Return the [x, y] coordinate for the center point of the cell that contains the specified text.  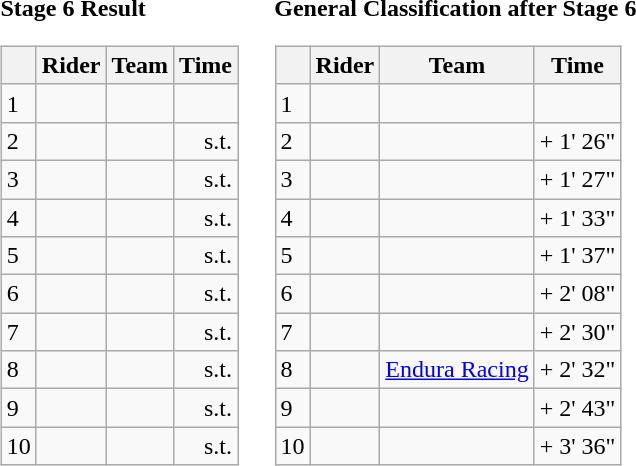
+ 1' 37" [578, 256]
+ 2' 08" [578, 294]
+ 3' 36" [578, 446]
+ 1' 26" [578, 141]
+ 1' 33" [578, 217]
+ 2' 30" [578, 332]
+ 1' 27" [578, 179]
Endura Racing [457, 370]
+ 2' 43" [578, 408]
+ 2' 32" [578, 370]
